Search for the cell housing the specified text and yield its [x, y] center coordinate. 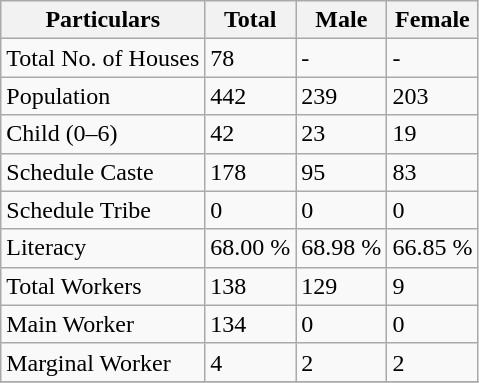
138 [250, 286]
Schedule Tribe [103, 210]
Total [250, 20]
178 [250, 172]
239 [342, 96]
134 [250, 324]
68.00 % [250, 248]
203 [432, 96]
Female [432, 20]
Marginal Worker [103, 362]
9 [432, 286]
129 [342, 286]
19 [432, 134]
Total Workers [103, 286]
Child (0–6) [103, 134]
66.85 % [432, 248]
Particulars [103, 20]
4 [250, 362]
95 [342, 172]
78 [250, 58]
Male [342, 20]
Literacy [103, 248]
83 [432, 172]
42 [250, 134]
68.98 % [342, 248]
Total No. of Houses [103, 58]
23 [342, 134]
Main Worker [103, 324]
Schedule Caste [103, 172]
Population [103, 96]
442 [250, 96]
